For the text-containing cell, return its midpoint in [X, Y] coordinate format. 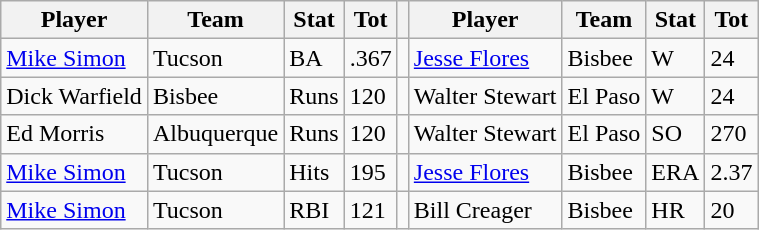
Hits [314, 172]
Ed Morris [74, 134]
195 [370, 172]
SO [676, 134]
121 [370, 210]
BA [314, 58]
ERA [676, 172]
20 [732, 210]
Albuquerque [215, 134]
HR [676, 210]
Dick Warfield [74, 96]
RBI [314, 210]
270 [732, 134]
Bill Creager [485, 210]
2.37 [732, 172]
.367 [370, 58]
